Extract the [x, y] coordinate from the center of the cell holding the provided text.  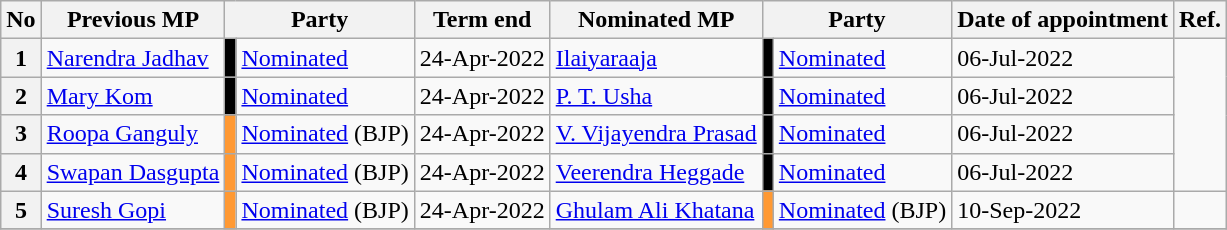
3 [21, 134]
Date of appointment [1063, 20]
Suresh Gopi [133, 210]
5 [21, 210]
Ilaiyaraaja [656, 58]
Nominated MP [656, 20]
Narendra Jadhav [133, 58]
2 [21, 96]
Previous MP [133, 20]
Ghulam Ali Khatana [656, 210]
10-Sep-2022 [1063, 210]
V. Vijayendra Prasad [656, 134]
Mary Kom [133, 96]
P. T. Usha [656, 96]
4 [21, 172]
Veerendra Heggade [656, 172]
No [21, 20]
Ref. [1200, 20]
Swapan Dasgupta [133, 172]
Roopa Ganguly [133, 134]
1 [21, 58]
Term end [482, 20]
